Determine the (x, y) coordinate at the center of the cell enclosing the given text.  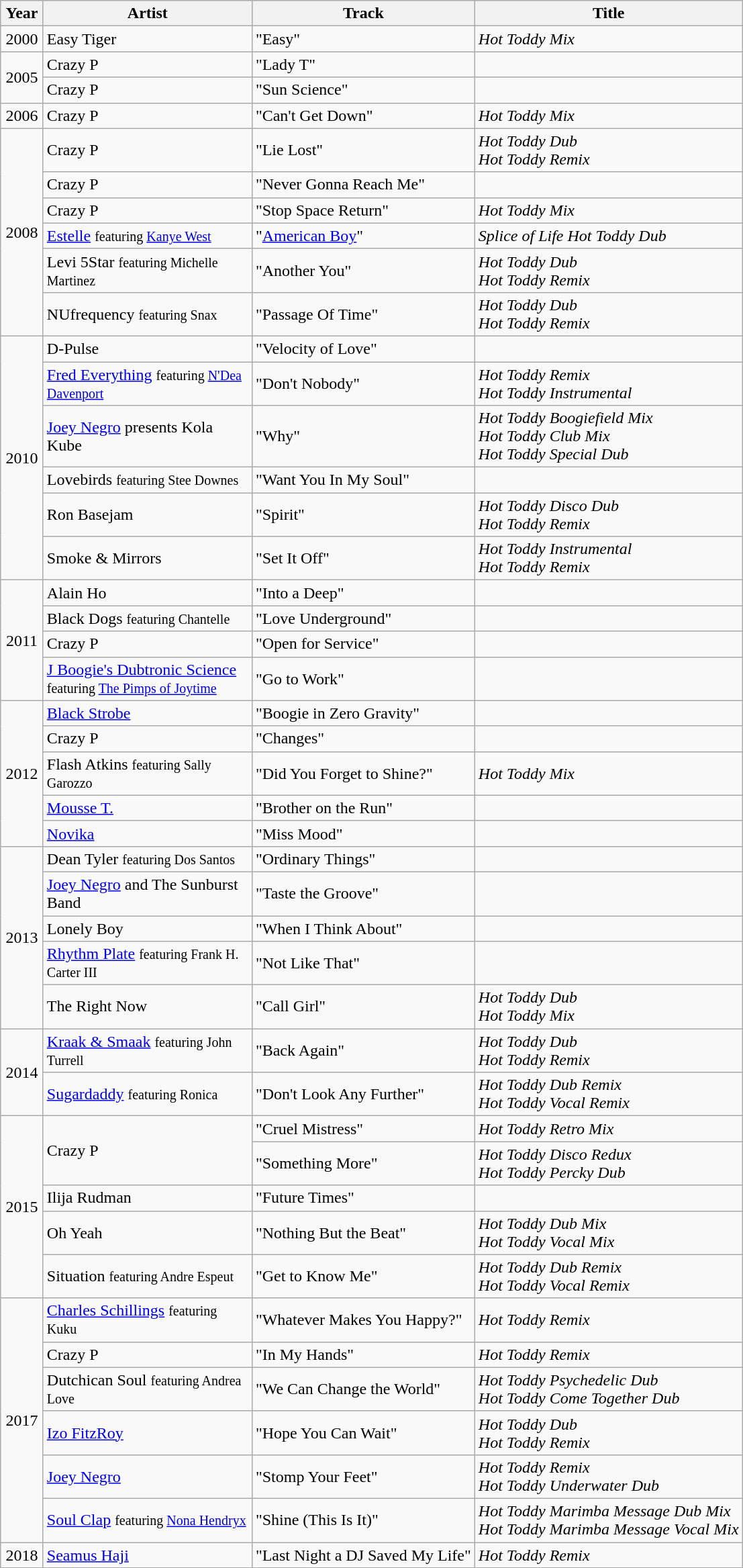
Dean Tyler featuring Dos Santos (148, 859)
"Not Like That" (363, 963)
"Easy" (363, 39)
"Brother on the Run" (363, 808)
"Into a Deep" (363, 593)
Dutchican Soul featuring Andrea Love (148, 1389)
2010 (22, 458)
Hot Toddy Psychedelic DubHot Toddy Come Together Dub (608, 1389)
Joey Negro and The Sunburst Band (148, 893)
Rhythm Plate featuring Frank H. Carter III (148, 963)
2005 (22, 77)
Soul Clap featuring Nona Hendryx (148, 1520)
Hot Toddy Retro Mix (608, 1129)
"Back Again" (363, 1050)
Levi 5Star featuring Michelle Martinez (148, 270)
Hot Toddy InstrumentalHot Toddy Remix (608, 559)
2014 (22, 1072)
2008 (22, 232)
"Stop Space Return" (363, 210)
"Set It Off" (363, 559)
NUfrequency featuring Snax (148, 314)
"Never Gonna Reach Me" (363, 185)
"Whatever Makes You Happy?" (363, 1320)
Lovebirds featuring Stee Downes (148, 480)
"Want You In My Soul" (363, 480)
Black Strobe (148, 713)
"Sun Science" (363, 90)
D-Pulse (148, 349)
2000 (22, 39)
"Go to Work" (363, 678)
Hot Toddy RemixHot Toddy Underwater Dub (608, 1476)
Track (363, 13)
Alain Ho (148, 593)
Ron Basejam (148, 514)
Splice of Life Hot Toddy Dub (608, 236)
Situation featuring Andre Espeut (148, 1276)
"Nothing But the Beat" (363, 1233)
Hot Toddy RemixHot Toddy Instrumental (608, 383)
"Velocity of Love" (363, 349)
Hot Toddy Marimba Message Dub MixHot Toddy Marimba Message Vocal Mix (608, 1520)
J Boogie's Dubtronic Science featuring The Pimps of Joytime (148, 678)
Fred Everything featuring N'Dea Davenport (148, 383)
Novika (148, 833)
2015 (22, 1207)
"Future Times" (363, 1198)
"Can't Get Down" (363, 116)
Hot Toddy DubHot Toddy Mix (608, 1007)
2011 (22, 641)
2012 (22, 774)
Joey Negro (148, 1476)
Easy Tiger (148, 39)
2013 (22, 937)
"Why" (363, 436)
"Did You Forget to Shine?" (363, 774)
"We Can Change the World" (363, 1389)
"In My Hands" (363, 1354)
Izo FitzRoy (148, 1433)
Flash Atkins featuring Sally Garozzo (148, 774)
Seamus Haji (148, 1555)
"When I Think About" (363, 929)
The Right Now (148, 1007)
"Get to Know Me" (363, 1276)
"Don't Nobody" (363, 383)
"Ordinary Things" (363, 859)
Black Dogs featuring Chantelle (148, 618)
"Lie Lost" (363, 150)
Title (608, 13)
Lonely Boy (148, 929)
"Open for Service" (363, 644)
"American Boy" (363, 236)
"Lady T" (363, 64)
Charles Schillings featuring Kuku (148, 1320)
Estelle featuring Kanye West (148, 236)
Smoke & Mirrors (148, 559)
Hot Toddy Disco DubHot Toddy Remix (608, 514)
Mousse T. (148, 808)
Sugardaddy featuring Ronica (148, 1095)
"Don't Look Any Further" (363, 1095)
Hot Toddy Boogiefield MixHot Toddy Club MixHot Toddy Special Dub (608, 436)
"Hope You Can Wait" (363, 1433)
"Call Girl" (363, 1007)
"Shine (This Is It)" (363, 1520)
"Last Night a DJ Saved My Life" (363, 1555)
"Boogie in Zero Gravity" (363, 713)
2006 (22, 116)
"Something More" (363, 1163)
2018 (22, 1555)
Hot Toddy Disco ReduxHot Toddy Percky Dub (608, 1163)
"Stomp Your Feet" (363, 1476)
Hot Toddy Dub MixHot Toddy Vocal Mix (608, 1233)
"Passage Of Time" (363, 314)
2017 (22, 1420)
Ilija Rudman (148, 1198)
"Miss Mood" (363, 833)
"Cruel Mistress" (363, 1129)
"Love Underground" (363, 618)
Joey Negro presents Kola Kube (148, 436)
"Spirit" (363, 514)
Year (22, 13)
"Taste the Groove" (363, 893)
"Changes" (363, 739)
Kraak & Smaak featuring John Turrell (148, 1050)
Artist (148, 13)
Oh Yeah (148, 1233)
"Another You" (363, 270)
